Identify which cell holds the provided text, then report its (x, y) central coordinate. 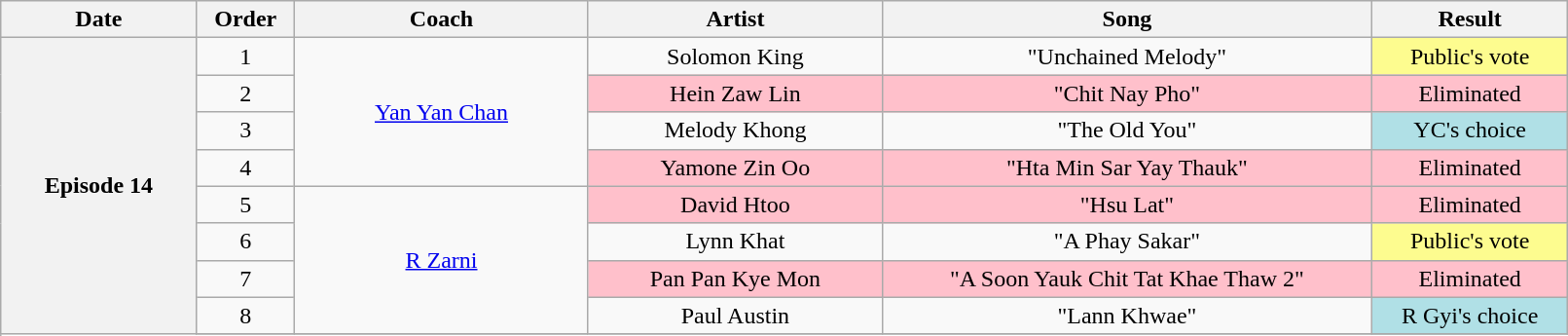
Artist (735, 19)
Coach (442, 19)
8 (245, 316)
R Gyi's choice (1470, 316)
5 (245, 205)
"A Soon Yauk Chit Tat Khae Thaw 2" (1127, 279)
Song (1127, 19)
7 (245, 279)
"Hsu Lat" (1127, 205)
Paul Austin (735, 316)
Pan Pan Kye Mon (735, 279)
David Htoo (735, 205)
2 (245, 93)
Order (245, 19)
"Chit Nay Pho" (1127, 93)
Solomon King (735, 56)
Lynn Khat (735, 242)
"The Old You" (1127, 131)
R Zarni (442, 260)
1 (245, 56)
Hein Zaw Lin (735, 93)
Yamone Zin Oo (735, 168)
"Hta Min Sar Yay Thauk" (1127, 168)
"Unchained Melody" (1127, 56)
Result (1470, 19)
6 (245, 242)
Melody Khong (735, 131)
4 (245, 168)
"Lann Khwae" (1127, 316)
Date (99, 19)
"A Phay Sakar" (1127, 242)
Yan Yan Chan (442, 112)
3 (245, 131)
YC's choice (1470, 131)
Episode 14 (99, 186)
